For the text-containing cell, return its midpoint in (X, Y) coordinate format. 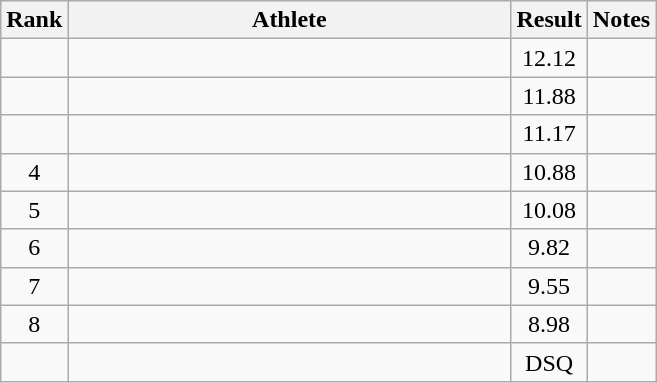
Rank (34, 20)
8.98 (549, 324)
11.17 (549, 134)
9.82 (549, 248)
6 (34, 248)
DSQ (549, 362)
Result (549, 20)
12.12 (549, 58)
Athlete (290, 20)
9.55 (549, 286)
10.88 (549, 172)
8 (34, 324)
4 (34, 172)
5 (34, 210)
Notes (621, 20)
10.08 (549, 210)
11.88 (549, 96)
7 (34, 286)
